From the cell containing the given text, extract its center point as [X, Y] coordinate. 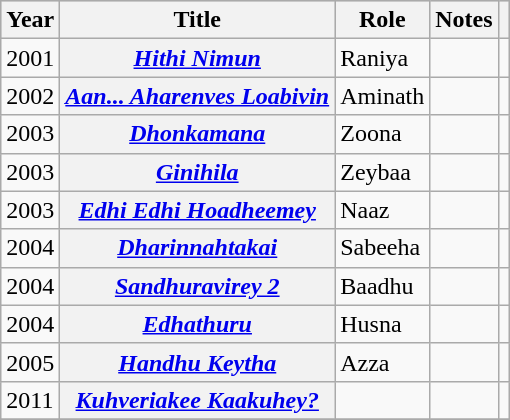
Naaz [382, 210]
Zoona [382, 134]
Edhathuru [198, 324]
Year [30, 20]
Aminath [382, 96]
Azza [382, 362]
Sabeeha [382, 248]
Edhi Edhi Hoadheemey [198, 210]
Notes [464, 20]
Aan... Aharenves Loabivin [198, 96]
2002 [30, 96]
Zeybaa [382, 172]
2001 [30, 58]
Handhu Keytha [198, 362]
Ginihila [198, 172]
2005 [30, 362]
Dhonkamana [198, 134]
Dharinnahtakai [198, 248]
Baadhu [382, 286]
Husna [382, 324]
Role [382, 20]
Hithi Nimun [198, 58]
Title [198, 20]
2011 [30, 400]
Raniya [382, 58]
Kuhveriakee Kaakuhey? [198, 400]
Sandhuravirey 2 [198, 286]
